Determine the [X, Y] coordinate at the center of the cell enclosing the given text.  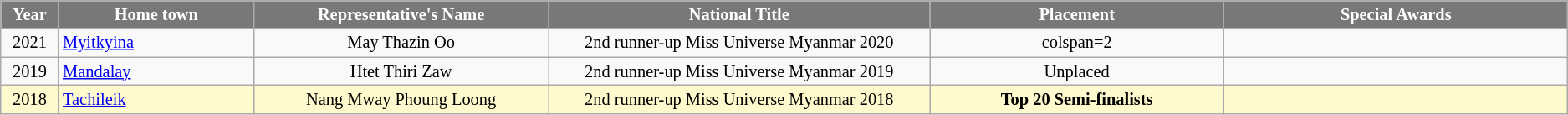
Myitkyina [156, 43]
National Title [739, 14]
2nd runner-up Miss Universe Myanmar 2020 [739, 43]
2nd runner-up Miss Universe Myanmar 2019 [739, 71]
Unplaced [1077, 71]
2018 [30, 99]
2019 [30, 71]
Representative's Name [401, 14]
Tachileik [156, 99]
Home town [156, 14]
Placement [1077, 14]
colspan=2 [1077, 43]
Year [30, 14]
Nang Mway Phoung Loong [401, 99]
Mandalay [156, 71]
Special Awards [1397, 14]
Htet Thiri Zaw [401, 71]
2nd runner-up Miss Universe Myanmar 2018 [739, 99]
Top 20 Semi-finalists [1077, 99]
2021 [30, 43]
May Thazin Oo [401, 43]
